Find where the given text appears and provide that cell's center as [x, y] coordinate. 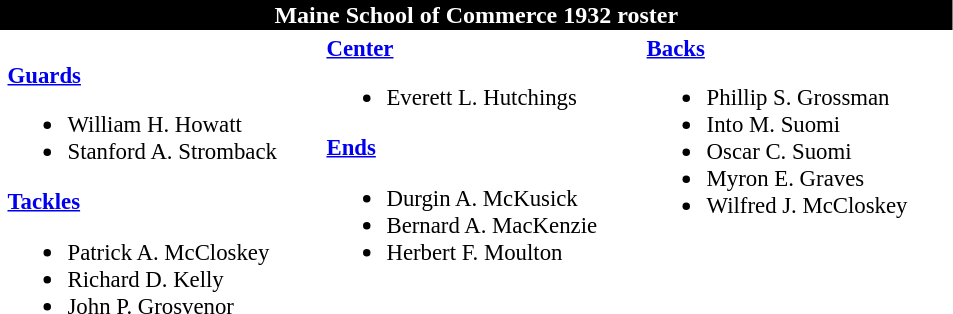
Maine School of Commerce 1932 roster [476, 15]
